Output the (X, Y) coordinate of the center of the cell containing the given text.  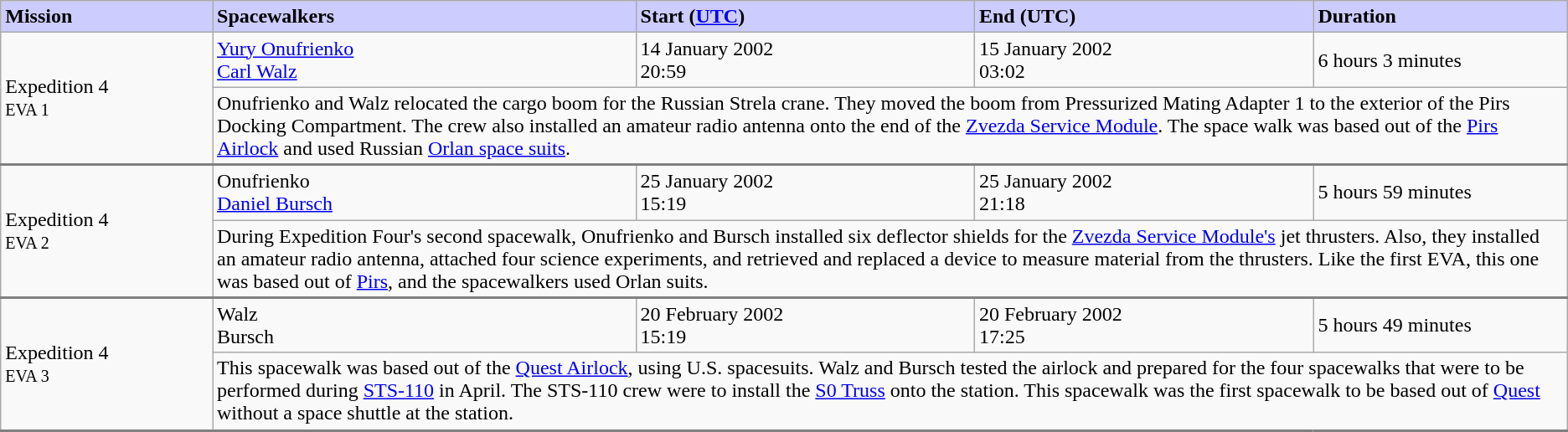
14 January 2002 20:59 (805, 60)
20 February 2002 15:19 (805, 325)
6 hours 3 minutes (1441, 60)
25 January 2002 21:18 (1143, 193)
Expedition 4EVA 3 (107, 363)
25 January 2002 15:19 (805, 193)
Onufrienko Daniel Bursch (425, 193)
Spacewalkers (425, 17)
5 hours 59 minutes (1441, 193)
Yury Onufrienko Carl Walz (425, 60)
Expedition 4EVA 1 (107, 99)
End (UTC) (1143, 17)
Expedition 4EVA 2 (107, 231)
20 February 2002 17:25 (1143, 325)
Start (UTC) (805, 17)
Mission (107, 17)
15 January 2002 03:02 (1143, 60)
Walz Bursch (425, 325)
Duration (1441, 17)
5 hours 49 minutes (1441, 325)
